For the text-containing cell, return its midpoint in (x, y) coordinate format. 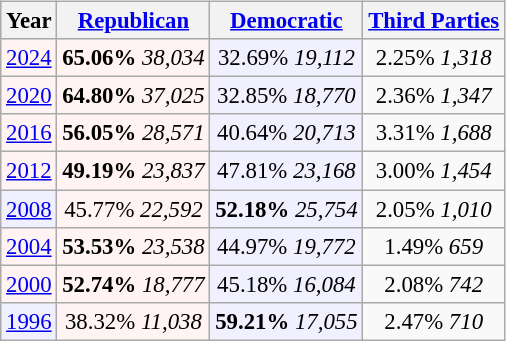
1996 (29, 321)
3.00% 1,454 (434, 171)
2008 (29, 209)
2.05% 1,010 (434, 209)
32.69% 19,112 (286, 58)
2024 (29, 58)
2.36% 1,347 (434, 96)
Republican (134, 21)
Democratic (286, 21)
64.80% 37,025 (134, 96)
59.21% 17,055 (286, 321)
45.18% 16,084 (286, 284)
2012 (29, 171)
32.85% 18,770 (286, 96)
2016 (29, 133)
45.77% 22,592 (134, 209)
40.64% 20,713 (286, 133)
1.49% 659 (434, 246)
2.08% 742 (434, 284)
52.18% 25,754 (286, 209)
53.53% 23,538 (134, 246)
2020 (29, 96)
2000 (29, 284)
Year (29, 21)
2.25% 1,318 (434, 58)
Third Parties (434, 21)
52.74% 18,777 (134, 284)
49.19% 23,837 (134, 171)
47.81% 23,168 (286, 171)
65.06% 38,034 (134, 58)
2004 (29, 246)
44.97% 19,772 (286, 246)
38.32% 11,038 (134, 321)
3.31% 1,688 (434, 133)
2.47% 710 (434, 321)
56.05% 28,571 (134, 133)
